Capture the cell that displays the provided text and extract its [x, y] central coordinate. 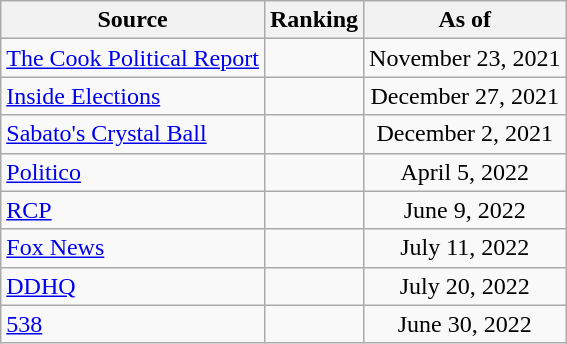
The Cook Political Report [133, 58]
Ranking [314, 20]
538 [133, 324]
November 23, 2021 [465, 58]
July 20, 2022 [465, 286]
RCP [133, 210]
DDHQ [133, 286]
Source [133, 20]
Inside Elections [133, 96]
December 2, 2021 [465, 134]
July 11, 2022 [465, 248]
June 9, 2022 [465, 210]
As of [465, 20]
Fox News [133, 248]
December 27, 2021 [465, 96]
Sabato's Crystal Ball [133, 134]
June 30, 2022 [465, 324]
Politico [133, 172]
April 5, 2022 [465, 172]
